For the text-containing cell, return its midpoint in [X, Y] coordinate format. 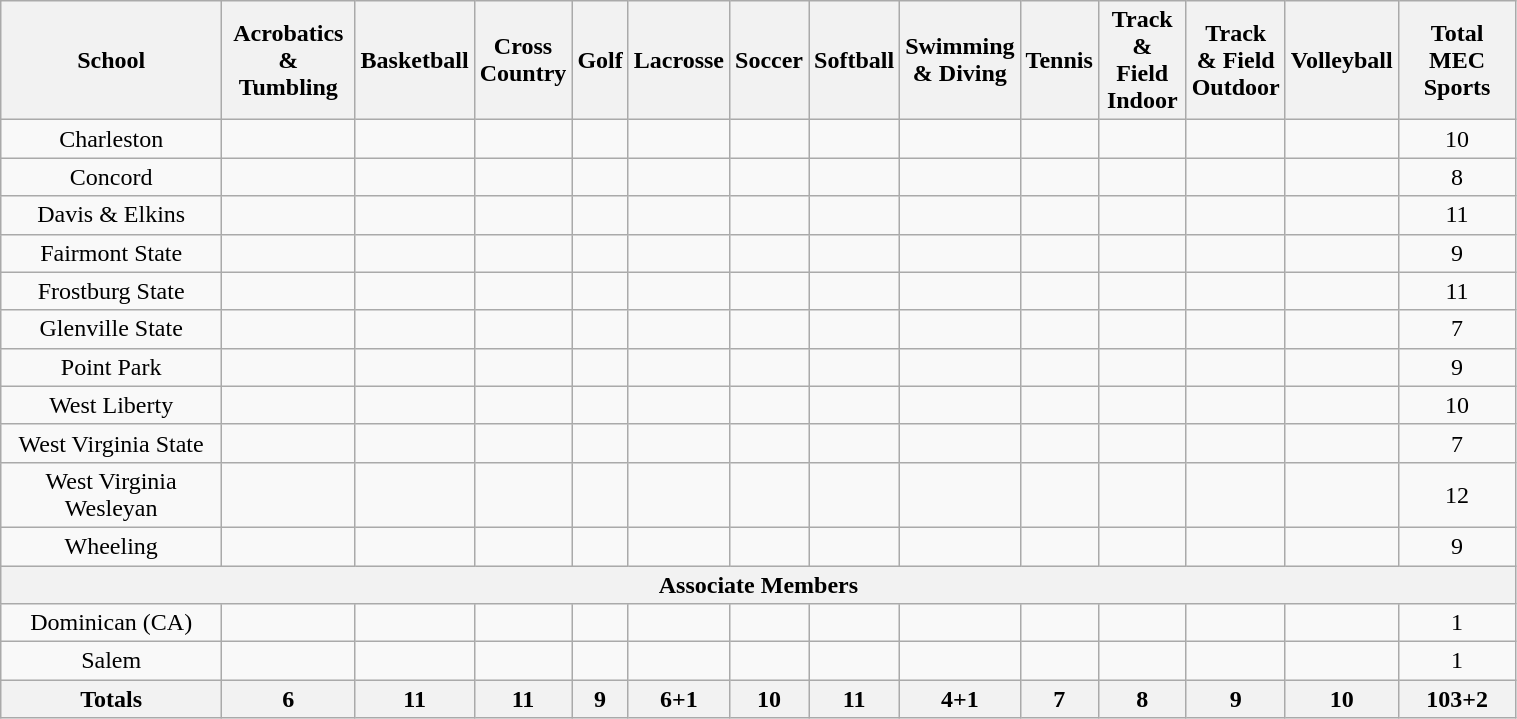
Totals [112, 699]
West Liberty [112, 405]
Wheeling [112, 546]
Concord [112, 177]
Dominican (CA) [112, 623]
Swimming& Diving [960, 60]
6 [288, 699]
Track& FieldIndoor [1142, 60]
Soccer [770, 60]
Total MECSports [1457, 60]
Tennis [1059, 60]
Point Park [112, 367]
4+1 [960, 699]
Associate Members [758, 585]
12 [1457, 494]
Glenville State [112, 329]
Charleston [112, 139]
Softball [854, 60]
CrossCountry [523, 60]
Frostburg State [112, 291]
Lacrosse [678, 60]
Salem [112, 661]
Golf [600, 60]
Fairmont State [112, 253]
School [112, 60]
Davis & Elkins [112, 215]
West Virginia Wesleyan [112, 494]
Volleyball [1342, 60]
Acrobatics& Tumbling [288, 60]
West Virginia State [112, 443]
Track& FieldOutdoor [1236, 60]
6+1 [678, 699]
Basketball [414, 60]
103+2 [1457, 699]
